Provide the [x, y] coordinate of the cell's center where the given text is located.  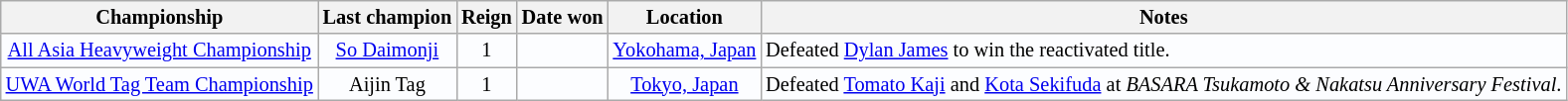
Location [685, 17]
UWA World Tag Team Championship [159, 84]
Defeated Dylan James to win the reactivated title. [1163, 50]
Championship [159, 17]
Reign [487, 17]
Tokyo, Japan [685, 84]
So Daimonji [388, 50]
Defeated Tomato Kaji and Kota Sekifuda at BASARA Tsukamoto & Nakatsu Anniversary Festival. [1163, 84]
All Asia Heavyweight Championship [159, 50]
Aijin Tag [388, 84]
Yokohama, Japan [685, 50]
Notes [1163, 17]
Last champion [388, 17]
Date won [563, 17]
